Scan for the cell matching the given text and deliver its [x, y] coordinate at center. 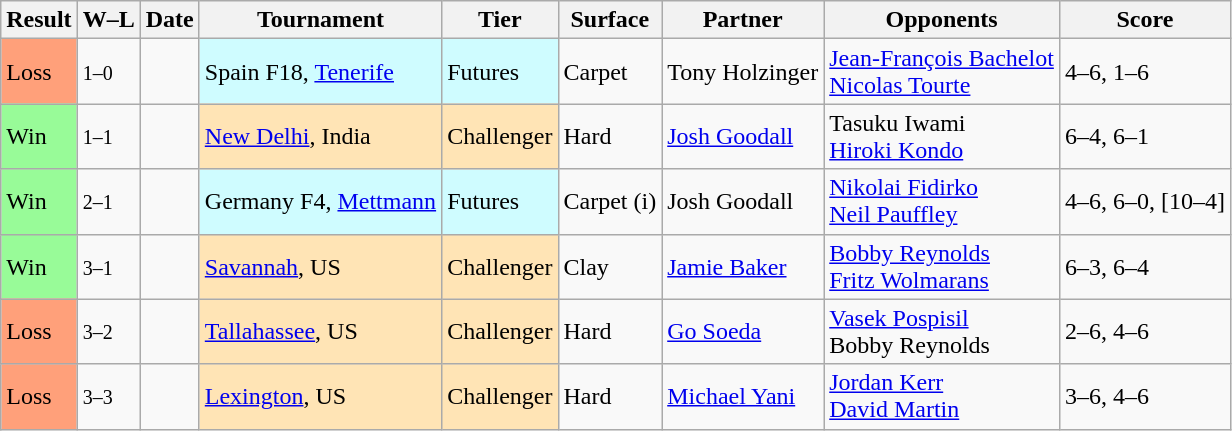
1–1 [108, 136]
Go Soeda [743, 332]
3–3 [108, 396]
4–6, 6–0, [10–4] [1144, 202]
6–3, 6–4 [1144, 266]
Result [39, 20]
Germany F4, Mettmann [320, 202]
Jean-François Bachelot Nicolas Tourte [942, 72]
Bobby Reynolds Fritz Wolmarans [942, 266]
W–L [108, 20]
3–2 [108, 332]
3–1 [108, 266]
Partner [743, 20]
6–4, 6–1 [1144, 136]
4–6, 1–6 [1144, 72]
Savannah, US [320, 266]
3–6, 4–6 [1144, 396]
Vasek Pospisil Bobby Reynolds [942, 332]
Date [170, 20]
Jordan Kerr David Martin [942, 396]
Carpet [610, 72]
2–6, 4–6 [1144, 332]
Tier [500, 20]
Score [1144, 20]
Spain F18, Tenerife [320, 72]
Nikolai Fidirko Neil Pauffley [942, 202]
Lexington, US [320, 396]
2–1 [108, 202]
Carpet (i) [610, 202]
Opponents [942, 20]
New Delhi, India [320, 136]
Surface [610, 20]
Tasuku Iwami Hiroki Kondo [942, 136]
Jamie Baker [743, 266]
Michael Yani [743, 396]
Clay [610, 266]
Tournament [320, 20]
1–0 [108, 72]
Tallahassee, US [320, 332]
Tony Holzinger [743, 72]
